Capture the cell that displays the provided text and extract its (x, y) central coordinate. 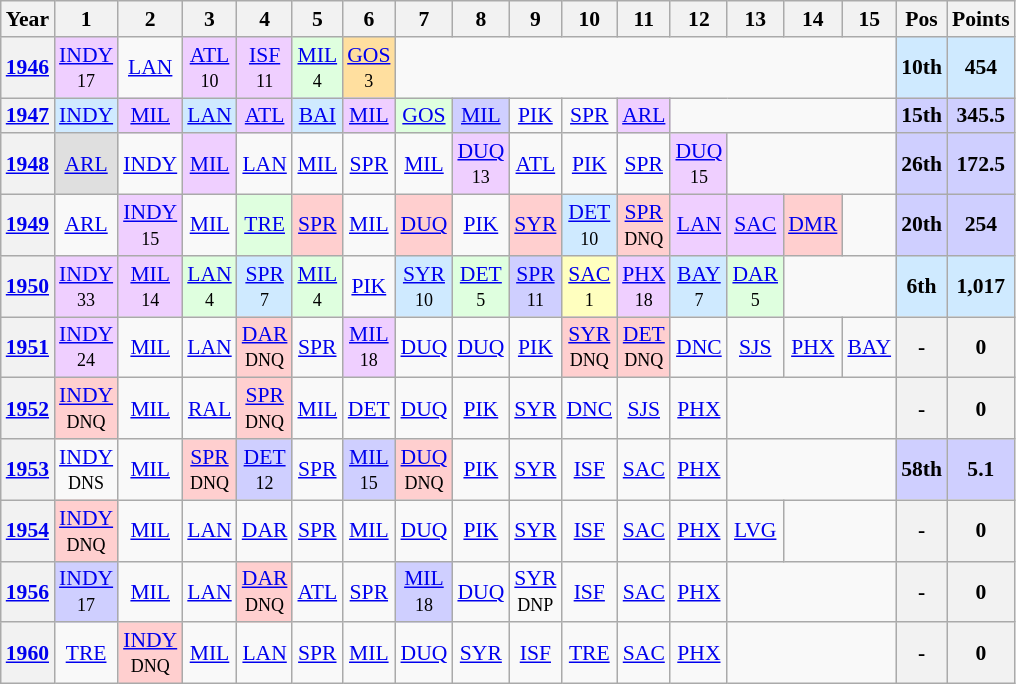
GOS3 (368, 68)
454 (981, 68)
DAR5 (755, 286)
15th (922, 116)
MIL15 (368, 470)
BAI (317, 116)
PHX18 (644, 286)
1,017 (981, 286)
DET5 (480, 286)
Year (28, 19)
14 (812, 19)
RAL (209, 408)
5.1 (981, 470)
SYR10 (424, 286)
1956 (28, 592)
SAC1 (589, 286)
BAY (869, 348)
9 (535, 19)
MIL14 (150, 286)
10th (922, 68)
172.5 (981, 164)
DUQ15 (698, 164)
1948 (28, 164)
DUQDNQ (424, 470)
GOS (424, 116)
6 (368, 19)
20th (922, 226)
58th (922, 470)
2 (150, 19)
DET10 (589, 226)
Pos (922, 19)
6th (922, 286)
ATL10 (209, 68)
1953 (28, 470)
INDY15 (150, 226)
1947 (28, 116)
ISF11 (265, 68)
1954 (28, 530)
254 (981, 226)
DMR (812, 226)
1952 (28, 408)
DETDNQ (644, 348)
SYRDNQ (589, 348)
7 (424, 19)
DAR (265, 530)
1946 (28, 68)
13 (755, 19)
10 (589, 19)
1 (86, 19)
1951 (28, 348)
SPR7 (265, 286)
LAN4 (209, 286)
1950 (28, 286)
4 (265, 19)
BAY7 (698, 286)
INDY24 (86, 348)
12 (698, 19)
Points (981, 19)
SPR11 (535, 286)
5 (317, 19)
INDY33 (86, 286)
1949 (28, 226)
DET (368, 408)
3 (209, 19)
DUQ13 (480, 164)
LVG (755, 530)
345.5 (981, 116)
8 (480, 19)
26th (922, 164)
15 (869, 19)
DET12 (265, 470)
INDYDNS (86, 470)
1960 (28, 654)
SYRDNP (535, 592)
11 (644, 19)
